For the text-containing cell, return its midpoint in (X, Y) coordinate format. 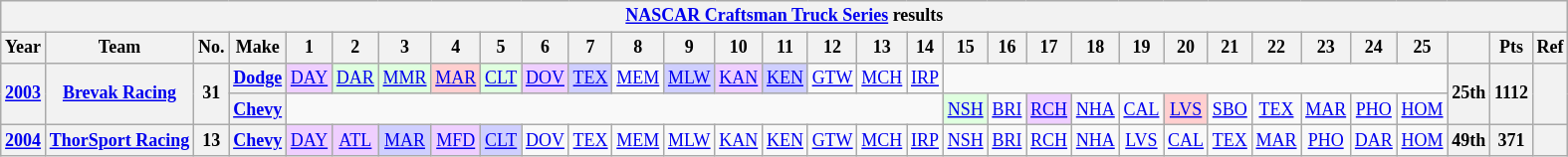
20 (1187, 48)
3 (404, 48)
49th (1469, 139)
2003 (24, 93)
11 (785, 48)
15 (966, 48)
371 (1511, 139)
17 (1049, 48)
ATL (356, 139)
9 (689, 48)
7 (590, 48)
ThorSport Racing (119, 139)
8 (638, 48)
21 (1230, 48)
12 (832, 48)
Ref (1550, 48)
23 (1326, 48)
14 (926, 48)
2004 (24, 139)
6 (546, 48)
Year (24, 48)
No. (211, 48)
NASCAR Craftsman Truck Series results (784, 16)
MFD (456, 139)
19 (1141, 48)
Team (119, 48)
31 (211, 93)
25th (1469, 93)
1 (309, 48)
18 (1095, 48)
Pts (1511, 48)
1112 (1511, 93)
MMR (404, 78)
22 (1276, 48)
10 (739, 48)
2 (356, 48)
Make (258, 48)
Brevak Racing (119, 93)
25 (1422, 48)
24 (1374, 48)
5 (502, 48)
SBO (1230, 109)
16 (1008, 48)
4 (456, 48)
Dodge (258, 78)
